Scan for the cell matching the given text and deliver its (x, y) coordinate at center. 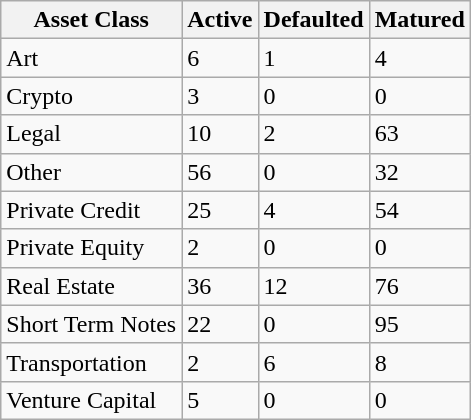
Venture Capital (92, 400)
Matured (420, 20)
Private Equity (92, 248)
Legal (92, 134)
Private Credit (92, 210)
54 (420, 210)
Asset Class (92, 20)
1 (314, 58)
8 (420, 362)
63 (420, 134)
56 (220, 172)
Short Term Notes (92, 324)
Other (92, 172)
Defaulted (314, 20)
Transportation (92, 362)
22 (220, 324)
32 (420, 172)
5 (220, 400)
10 (220, 134)
25 (220, 210)
95 (420, 324)
Crypto (92, 96)
12 (314, 286)
3 (220, 96)
Active (220, 20)
Real Estate (92, 286)
76 (420, 286)
Art (92, 58)
36 (220, 286)
